From the cell containing the given text, extract its center point as [X, Y] coordinate. 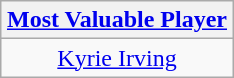
Most Valuable Player [116, 20]
Kyrie Irving [116, 58]
